Provide the [x, y] coordinate of the cell's center where the given text is located.  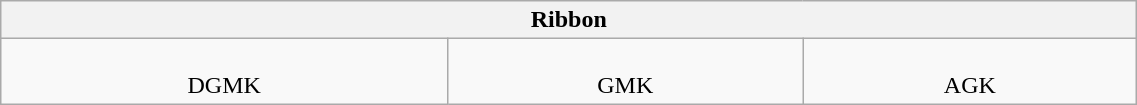
AGK [970, 72]
GMK [626, 72]
Ribbon [569, 20]
DGMK [224, 72]
